Determine the (X, Y) coordinate at the center of the cell enclosing the given text.  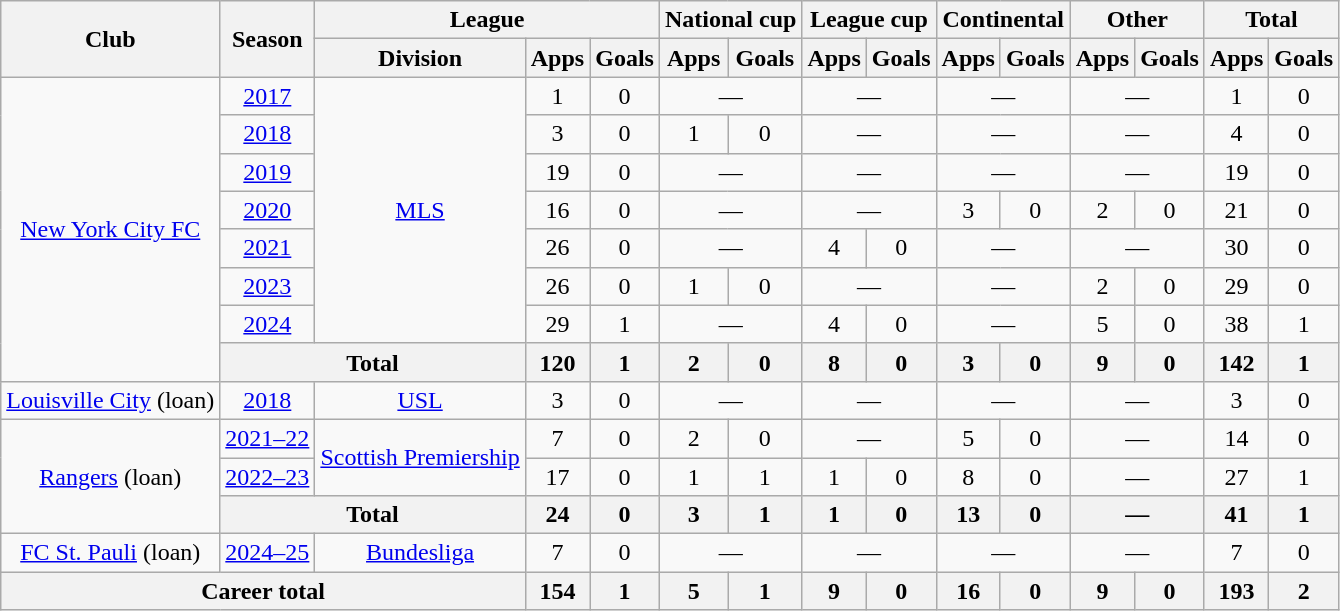
30 (1236, 248)
2022–23 (268, 477)
38 (1236, 324)
2019 (268, 172)
National cup (730, 20)
2021 (268, 248)
Other (1137, 20)
Louisville City (loan) (110, 400)
Scottish Premiership (420, 457)
FC St. Pauli (loan) (110, 553)
Rangers (loan) (110, 476)
142 (1236, 362)
League (488, 20)
41 (1236, 515)
2020 (268, 210)
2021–22 (268, 438)
17 (557, 477)
14 (1236, 438)
New York City FC (110, 229)
Division (420, 58)
27 (1236, 477)
193 (1236, 591)
13 (968, 515)
MLS (420, 210)
2024 (268, 324)
2023 (268, 286)
120 (557, 362)
Bundesliga (420, 553)
Club (110, 39)
2024–25 (268, 553)
2017 (268, 96)
Season (268, 39)
24 (557, 515)
154 (557, 591)
21 (1236, 210)
Career total (264, 591)
USL (420, 400)
League cup (869, 20)
Continental (1003, 20)
